Detect which cell encompasses the target text, then output its [x, y] center coordinate. 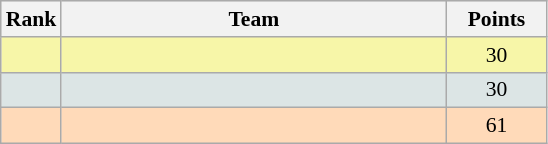
61 [496, 126]
Rank [32, 19]
Points [496, 19]
Team [254, 19]
